Locate the cell with the specified text and output its (x, y) center coordinate. 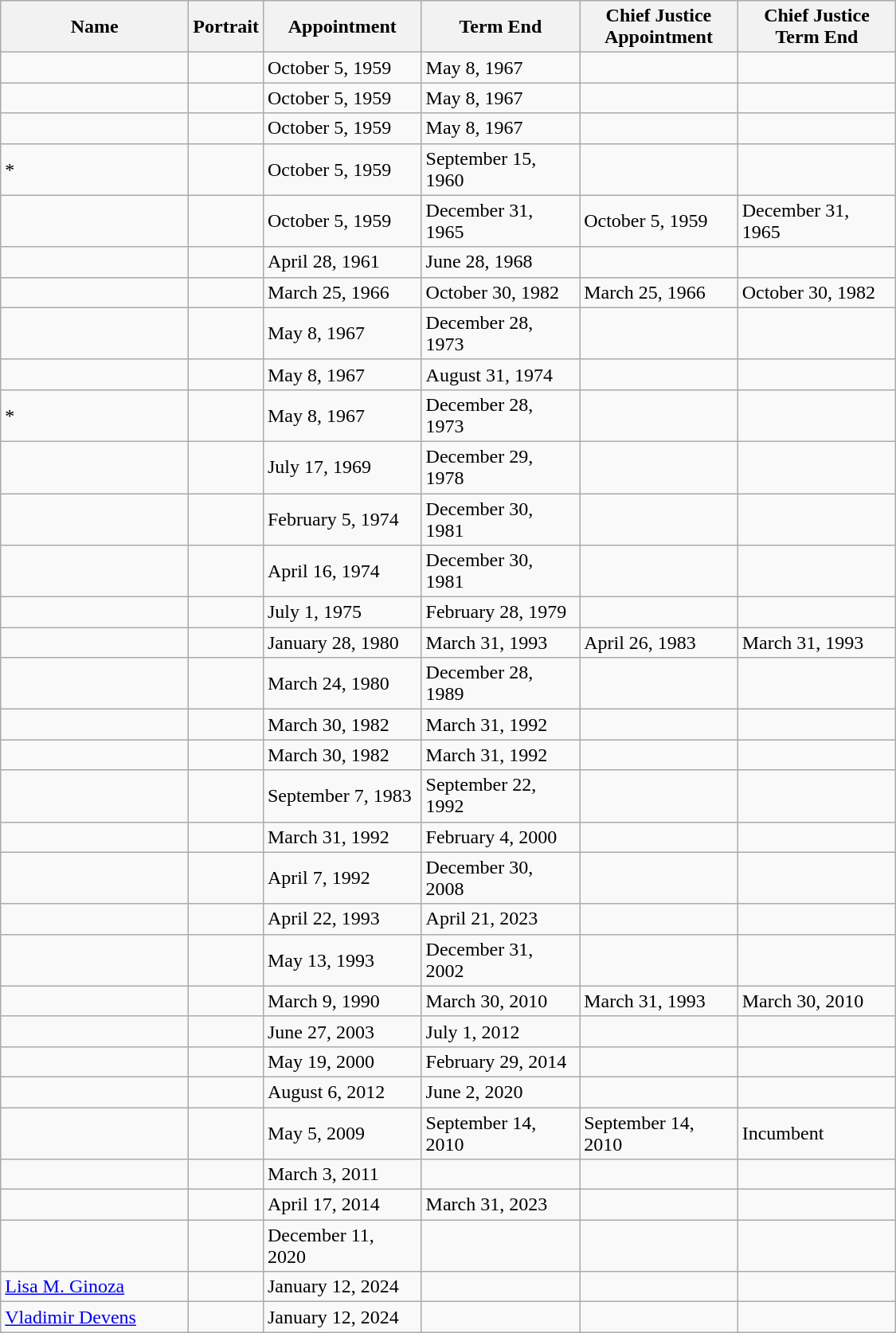
August 31, 1974 (500, 374)
July 17, 1969 (342, 467)
September 22, 1992 (500, 796)
March 3, 2011 (342, 1175)
April 7, 1992 (342, 878)
February 5, 1974 (342, 519)
April 17, 2014 (342, 1205)
December 11, 2020 (342, 1245)
Appointment (342, 27)
May 19, 2000 (342, 1061)
April 21, 2023 (500, 919)
March 9, 1990 (342, 1001)
May 13, 1993 (342, 960)
December 30, 2008 (500, 878)
December 28, 1989 (500, 683)
Lisa M. Ginoza (95, 1287)
Name (95, 27)
March 31, 2023 (500, 1205)
January 28, 1980 (342, 643)
Portrait (226, 27)
June 2, 2020 (500, 1092)
Term End (500, 27)
December 29, 1978 (500, 467)
Chief Justice Appointment (659, 27)
July 1, 2012 (500, 1031)
April 22, 1993 (342, 919)
June 27, 2003 (342, 1031)
September 7, 1983 (342, 796)
April 28, 1961 (342, 262)
September 15, 1960 (500, 169)
Vladimir Devens (95, 1317)
March 24, 1980 (342, 683)
Incumbent (817, 1132)
May 5, 2009 (342, 1132)
April 16, 1974 (342, 572)
April 26, 1983 (659, 643)
Chief Justice Term End (817, 27)
December 31, 2002 (500, 960)
February 4, 2000 (500, 837)
February 28, 1979 (500, 612)
February 29, 2014 (500, 1061)
July 1, 1975 (342, 612)
August 6, 2012 (342, 1092)
June 28, 1968 (500, 262)
